From the cell containing the given text, extract its center point as (X, Y) coordinate. 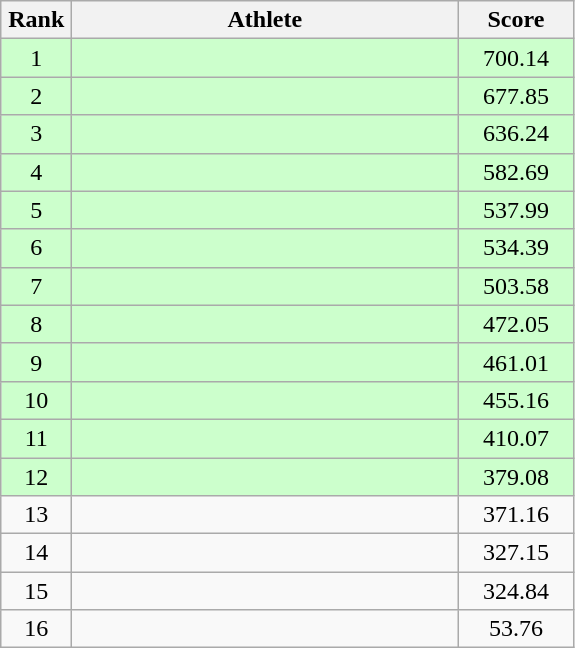
10 (36, 400)
11 (36, 438)
9 (36, 362)
455.16 (516, 400)
6 (36, 248)
537.99 (516, 210)
410.07 (516, 438)
14 (36, 553)
534.39 (516, 248)
472.05 (516, 324)
461.01 (516, 362)
324.84 (516, 591)
1 (36, 58)
12 (36, 477)
582.69 (516, 172)
371.16 (516, 515)
3 (36, 134)
379.08 (516, 477)
16 (36, 629)
2 (36, 96)
700.14 (516, 58)
636.24 (516, 134)
503.58 (516, 286)
Athlete (265, 20)
53.76 (516, 629)
Rank (36, 20)
327.15 (516, 553)
13 (36, 515)
Score (516, 20)
8 (36, 324)
7 (36, 286)
5 (36, 210)
4 (36, 172)
677.85 (516, 96)
15 (36, 591)
